Output the (x, y) coordinate of the center of the cell containing the given text.  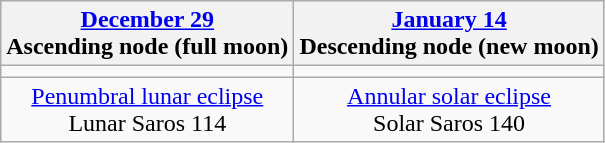
Penumbral lunar eclipseLunar Saros 114 (148, 110)
Annular solar eclipseSolar Saros 140 (449, 110)
December 29Ascending node (full moon) (148, 34)
January 14Descending node (new moon) (449, 34)
